Locate the cell with the specified text and output its (X, Y) center coordinate. 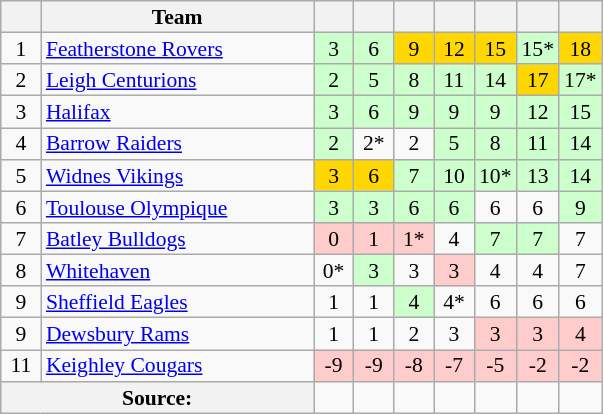
Halifax (178, 112)
Leigh Centurions (178, 81)
Toulouse Olympique (178, 207)
-8 (414, 366)
0* (334, 271)
Whitehaven (178, 271)
Widnes Vikings (178, 176)
Sheffield Eagles (178, 303)
Batley Bulldogs (178, 239)
-7 (454, 366)
-5 (496, 366)
0 (334, 239)
Dewsbury Rams (178, 334)
17 (538, 81)
18 (580, 49)
13 (538, 176)
Source: (158, 398)
10 (454, 176)
4* (454, 303)
Featherstone Rovers (178, 49)
17* (580, 81)
Keighley Cougars (178, 366)
1* (414, 239)
15* (538, 49)
10* (496, 176)
Barrow Raiders (178, 144)
2* (374, 144)
Team (178, 17)
